Pinpoint the cell where the given text exists, returning its (X, Y) midpoint coordinate. 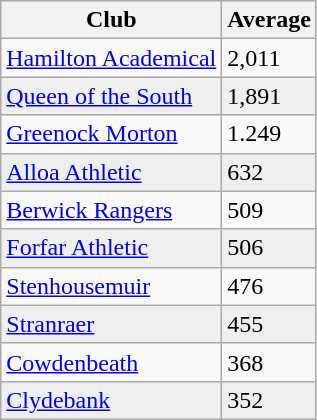
Stranraer (112, 324)
632 (270, 172)
368 (270, 362)
Club (112, 20)
2,011 (270, 58)
Greenock Morton (112, 134)
455 (270, 324)
Hamilton Academical (112, 58)
Queen of the South (112, 96)
476 (270, 286)
1.249 (270, 134)
Average (270, 20)
509 (270, 210)
Alloa Athletic (112, 172)
Clydebank (112, 400)
Cowdenbeath (112, 362)
1,891 (270, 96)
352 (270, 400)
Berwick Rangers (112, 210)
506 (270, 248)
Stenhousemuir (112, 286)
Forfar Athletic (112, 248)
